From the cell containing the given text, extract its center point as (x, y) coordinate. 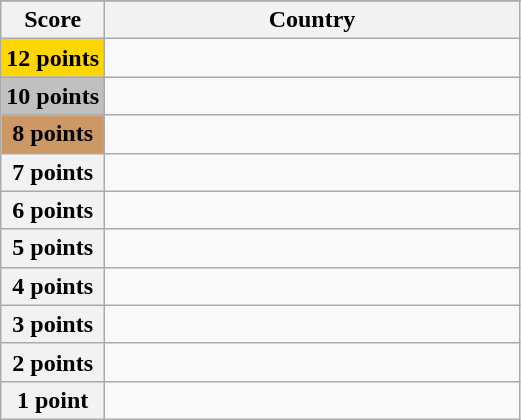
Country (312, 20)
7 points (53, 172)
8 points (53, 134)
3 points (53, 324)
6 points (53, 210)
12 points (53, 58)
5 points (53, 248)
2 points (53, 362)
10 points (53, 96)
1 point (53, 400)
4 points (53, 286)
Score (53, 20)
